Search for the cell housing the specified text and yield its (x, y) center coordinate. 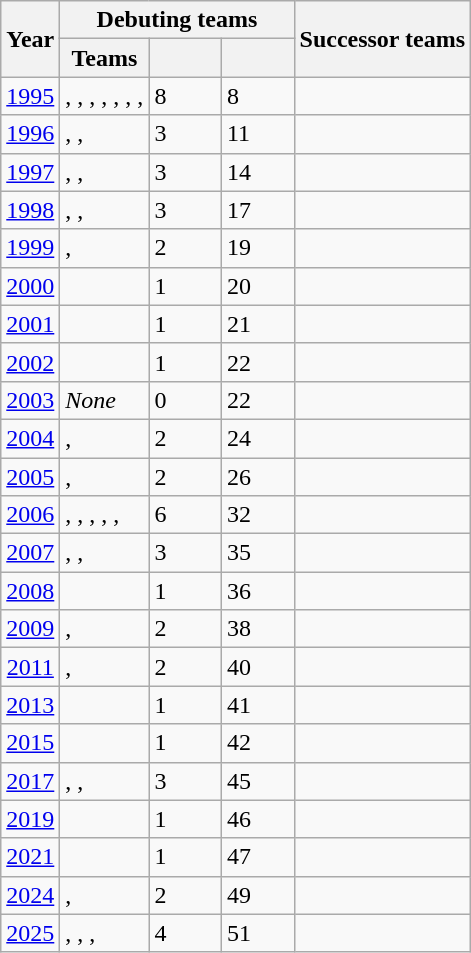
1999 (30, 248)
2019 (30, 819)
None (104, 400)
2002 (30, 362)
, , , (104, 933)
40 (258, 667)
20 (258, 286)
32 (258, 515)
Debuting teams (177, 20)
51 (258, 933)
2024 (30, 895)
Year (30, 39)
2025 (30, 933)
1996 (30, 134)
2017 (30, 781)
17 (258, 210)
45 (258, 781)
19 (258, 248)
2003 (30, 400)
1998 (30, 210)
6 (186, 515)
21 (258, 324)
, , , , , , , (104, 96)
2005 (30, 477)
2008 (30, 591)
2001 (30, 324)
26 (258, 477)
38 (258, 629)
2011 (30, 667)
49 (258, 895)
41 (258, 705)
2015 (30, 743)
1995 (30, 96)
Successor teams (382, 39)
0 (186, 400)
11 (258, 134)
2013 (30, 705)
36 (258, 591)
, , , , , (104, 515)
14 (258, 172)
24 (258, 438)
2009 (30, 629)
42 (258, 743)
Teams (104, 58)
47 (258, 857)
2007 (30, 553)
35 (258, 553)
2021 (30, 857)
1997 (30, 172)
2000 (30, 286)
4 (186, 933)
2004 (30, 438)
2006 (30, 515)
46 (258, 819)
